Identify which cell holds the provided text, then report its (x, y) central coordinate. 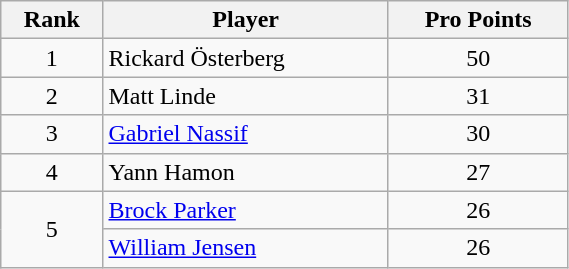
Rank (52, 20)
50 (478, 58)
Brock Parker (246, 210)
Gabriel Nassif (246, 134)
Yann Hamon (246, 172)
30 (478, 134)
31 (478, 96)
3 (52, 134)
4 (52, 172)
Pro Points (478, 20)
27 (478, 172)
William Jensen (246, 248)
2 (52, 96)
Rickard Österberg (246, 58)
Matt Linde (246, 96)
Player (246, 20)
1 (52, 58)
5 (52, 229)
